Capture the cell that displays the provided text and extract its (x, y) central coordinate. 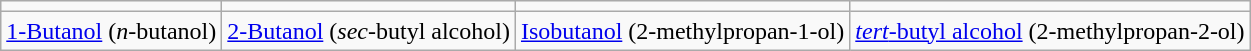
1-Butanol (n-butanol) (112, 31)
tert-butyl alcohol (2-methylpropan-2-ol) (1050, 31)
2-Butanol (sec-butyl alcohol) (369, 31)
Isobutanol (2-methylpropan-1-ol) (682, 31)
